Return (X, Y) of the center of cell containing provided text 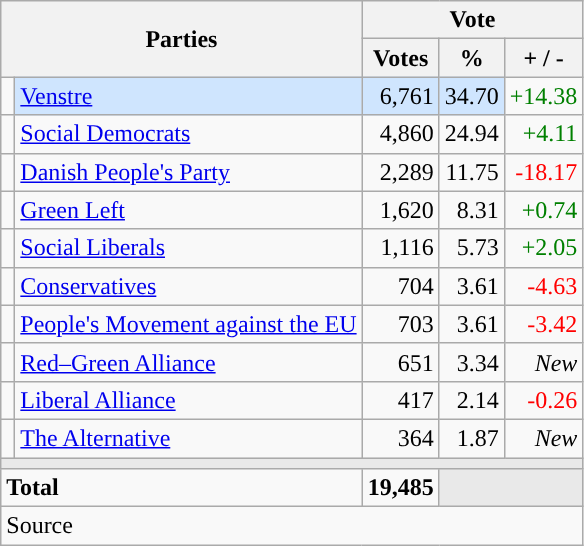
6,761 (400, 96)
2,289 (400, 172)
+ / - (544, 58)
Total (182, 488)
19,485 (400, 488)
Votes (400, 58)
+14.38 (544, 96)
3.34 (472, 362)
1,116 (400, 248)
-3.42 (544, 324)
+0.74 (544, 210)
Conservatives (188, 286)
34.70 (472, 96)
Venstre (188, 96)
People's Movement against the EU (188, 324)
4,860 (400, 134)
Social Liberals (188, 248)
417 (400, 400)
Liberal Alliance (188, 400)
Red–Green Alliance (188, 362)
704 (400, 286)
364 (400, 438)
11.75 (472, 172)
703 (400, 324)
24.94 (472, 134)
+4.11 (544, 134)
651 (400, 362)
-4.63 (544, 286)
Source (292, 526)
1,620 (400, 210)
% (472, 58)
5.73 (472, 248)
The Alternative (188, 438)
Social Democrats (188, 134)
Green Left (188, 210)
1.87 (472, 438)
2.14 (472, 400)
+2.05 (544, 248)
Vote (472, 20)
Danish People's Party (188, 172)
Parties (182, 39)
8.31 (472, 210)
-18.17 (544, 172)
-0.26 (544, 400)
